Identify which cell holds the provided text, then report its [x, y] central coordinate. 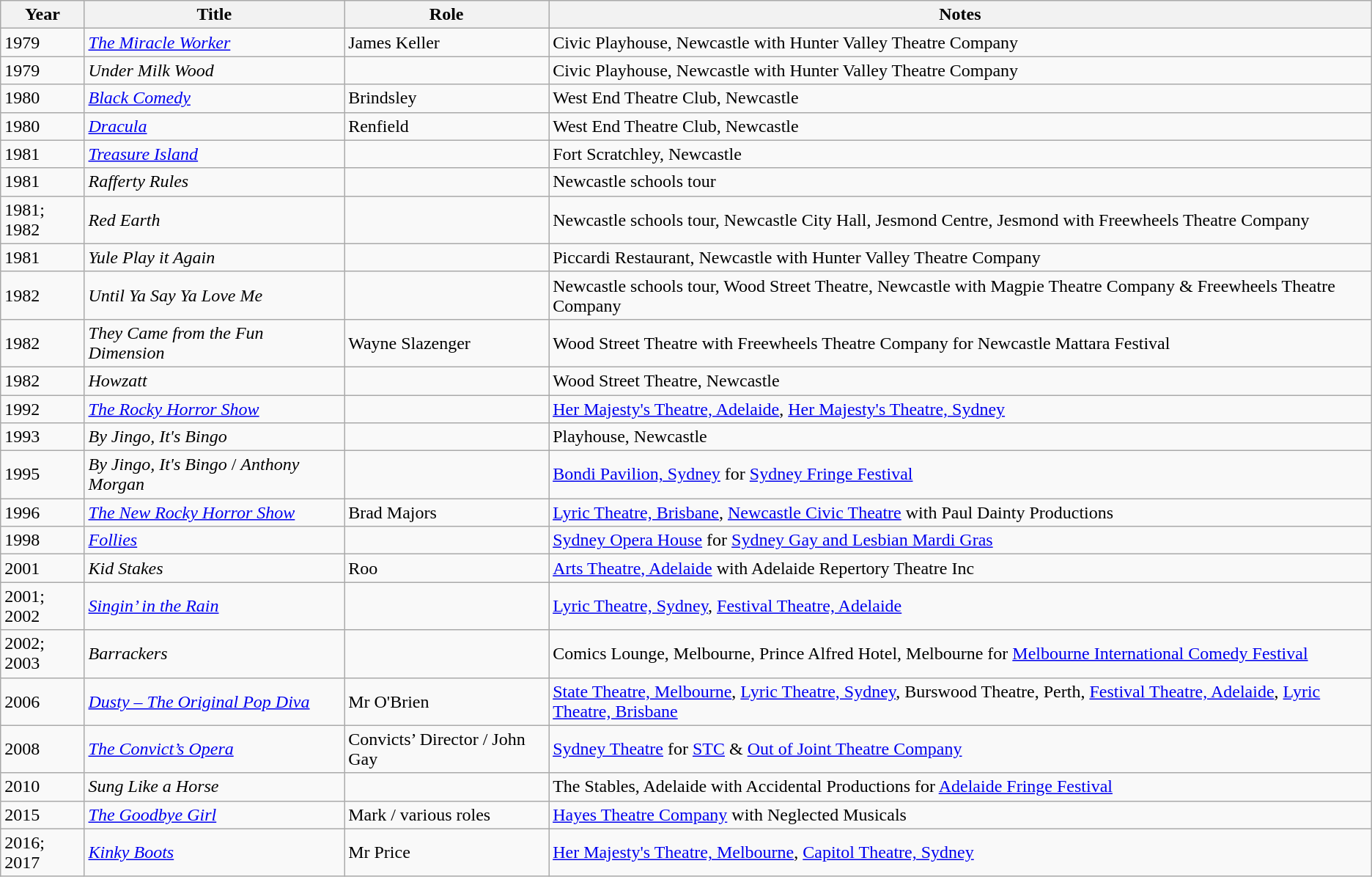
Piccardi Restaurant, Newcastle with Hunter Valley Theatre Company [960, 257]
By Jingo, It's Bingo [214, 437]
Wood Street Theatre with Freewheels Theatre Company for Newcastle Mattara Festival [960, 343]
Dusty – The Original Pop Diva [214, 701]
By Jingo, It's Bingo / Anthony Morgan [214, 475]
Black Comedy [214, 98]
Title [214, 15]
1996 [43, 513]
Under Milk Wood [214, 70]
Treasure Island [214, 154]
Role [447, 15]
Her Majesty's Theatre, Melbourne, Capitol Theatre, Sydney [960, 852]
2002; 2003 [43, 654]
2015 [43, 815]
Kinky Boots [214, 852]
The Convict’s Opera [214, 749]
James Keller [447, 43]
Kid Stakes [214, 568]
Notes [960, 15]
The Goodbye Girl [214, 815]
Red Earth [214, 220]
2006 [43, 701]
2008 [43, 749]
Her Majesty's Theatre, Adelaide, Her Majesty's Theatre, Sydney [960, 408]
Wayne Slazenger [447, 343]
Howzatt [214, 381]
2001; 2002 [43, 606]
1995 [43, 475]
Barrackers [214, 654]
Bondi Pavilion, Sydney for Sydney Fringe Festival [960, 475]
1998 [43, 540]
Newcastle schools tour, Wood Street Theatre, Newcastle with Magpie Theatre Company & Freewheels Theatre Company [960, 295]
Brindsley [447, 98]
Mr Price [447, 852]
Lyric Theatre, Brisbane, Newcastle Civic Theatre with Paul Dainty Productions [960, 513]
Convicts’ Director / John Gay [447, 749]
Dracula [214, 126]
Wood Street Theatre, Newcastle [960, 381]
1992 [43, 408]
State Theatre, Melbourne, Lyric Theatre, Sydney, Burswood Theatre, Perth, Festival Theatre, Adelaide, Lyric Theatre, Brisbane [960, 701]
Renfield [447, 126]
Sydney Theatre for STC & Out of Joint Theatre Company [960, 749]
2016; 2017 [43, 852]
1981; 1982 [43, 220]
2010 [43, 787]
Mr O'Brien [447, 701]
Singin’ in the Rain [214, 606]
The Rocky Horror Show [214, 408]
Yule Play it Again [214, 257]
Rafferty Rules [214, 182]
They Came from the Fun Dimension [214, 343]
Follies [214, 540]
Until Ya Say Ya Love Me [214, 295]
Sung Like a Horse [214, 787]
Hayes Theatre Company with Neglected Musicals [960, 815]
The New Rocky Horror Show [214, 513]
Sydney Opera House for Sydney Gay and Lesbian Mardi Gras [960, 540]
1993 [43, 437]
The Miracle Worker [214, 43]
Year [43, 15]
Roo [447, 568]
Playhouse, Newcastle [960, 437]
Fort Scratchley, Newcastle [960, 154]
Comics Lounge, Melbourne, Prince Alfred Hotel, Melbourne for Melbourne International Comedy Festival [960, 654]
The Stables, Adelaide with Accidental Productions for Adelaide Fringe Festival [960, 787]
Arts Theatre, Adelaide with Adelaide Repertory Theatre Inc [960, 568]
2001 [43, 568]
Lyric Theatre, Sydney, Festival Theatre, Adelaide [960, 606]
Brad Majors [447, 513]
Mark / various roles [447, 815]
Newcastle schools tour [960, 182]
Newcastle schools tour, Newcastle City Hall, Jesmond Centre, Jesmond with Freewheels Theatre Company [960, 220]
